Capture the cell that displays the provided text and extract its (X, Y) central coordinate. 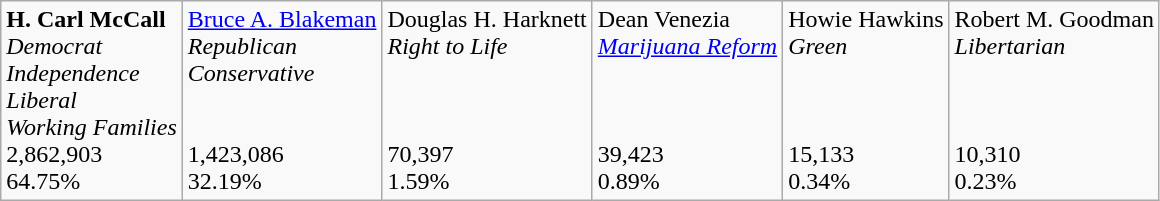
Bruce A. BlakemanRepublicanConservative 1,423,08632.19% (282, 101)
Douglas H. HarknettRight to Life 70,3971.59% (487, 101)
Howie HawkinsGreen 15,1330.34% (866, 101)
H. Carl McCallDemocratIndependenceLiberalWorking Families2,862,90364.75% (92, 101)
Dean VeneziaMarijuana Reform 39,4230.89% (687, 101)
Robert M. GoodmanLibertarian 10,3100.23% (1054, 101)
